Extract the (X, Y) coordinate from the center of the cell holding the provided text.  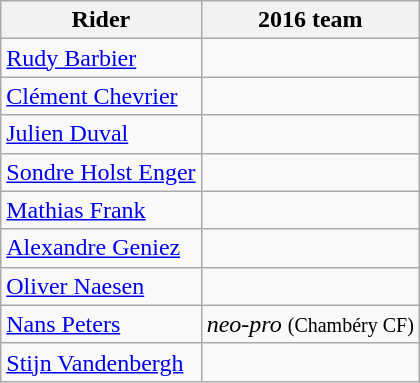
Sondre Holst Enger (101, 172)
Stijn Vandenbergh (101, 362)
Clément Chevrier (101, 96)
Nans Peters (101, 324)
2016 team (310, 20)
Rudy Barbier (101, 58)
Mathias Frank (101, 210)
Alexandre Geniez (101, 248)
Julien Duval (101, 134)
neo-pro (Chambéry CF) (310, 324)
Rider (101, 20)
Oliver Naesen (101, 286)
